From the cell containing the given text, extract its center point as (X, Y) coordinate. 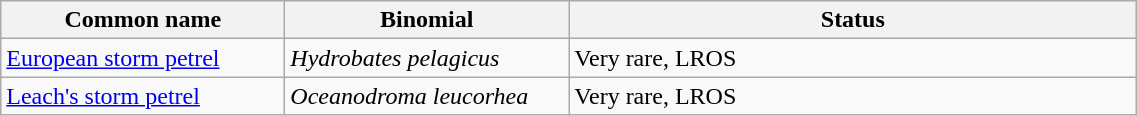
Common name (143, 20)
Binomial (427, 20)
European storm petrel (143, 58)
Leach's storm petrel (143, 96)
Status (853, 20)
Hydrobates pelagicus (427, 58)
Oceanodroma leucorhea (427, 96)
